Search for the cell housing the specified text and yield its [X, Y] center coordinate. 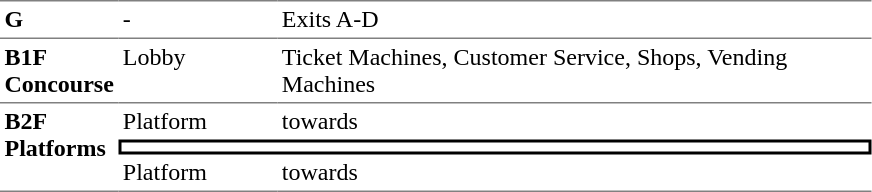
B1FConcourse [59, 71]
G [59, 19]
Ticket Machines, Customer Service, Shops, Vending Machines [574, 71]
B2FPlatforms [59, 148]
- [198, 19]
Lobby [198, 71]
Exits A-D [574, 19]
